Return (X, Y) of the center of cell containing provided text 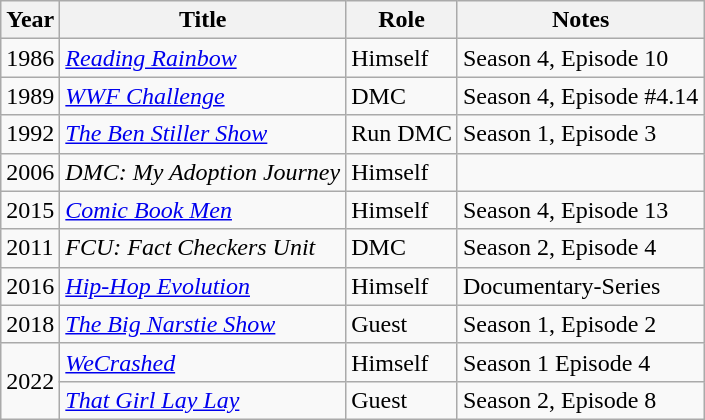
The Big Narstie Show (203, 324)
WWF Challenge (203, 96)
Season 4, Episode #4.14 (580, 96)
Season 4, Episode 10 (580, 58)
Season 1 Episode 4 (580, 362)
Season 2, Episode 8 (580, 400)
DMC: My Adoption Journey (203, 172)
Run DMC (402, 134)
Season 1, Episode 2 (580, 324)
Documentary-Series (580, 286)
2016 (30, 286)
1989 (30, 96)
Hip-Hop Evolution (203, 286)
2015 (30, 210)
2022 (30, 381)
Season 1, Episode 3 (580, 134)
Role (402, 20)
Notes (580, 20)
The Ben Stiller Show (203, 134)
Comic Book Men (203, 210)
Season 4, Episode 13 (580, 210)
Title (203, 20)
1986 (30, 58)
2011 (30, 248)
2018 (30, 324)
2006 (30, 172)
WeCrashed (203, 362)
1992 (30, 134)
Reading Rainbow (203, 58)
Season 2, Episode 4 (580, 248)
That Girl Lay Lay (203, 400)
FCU: Fact Checkers Unit (203, 248)
Year (30, 20)
